Pinpoint the cell where the given text exists, returning its [X, Y] midpoint coordinate. 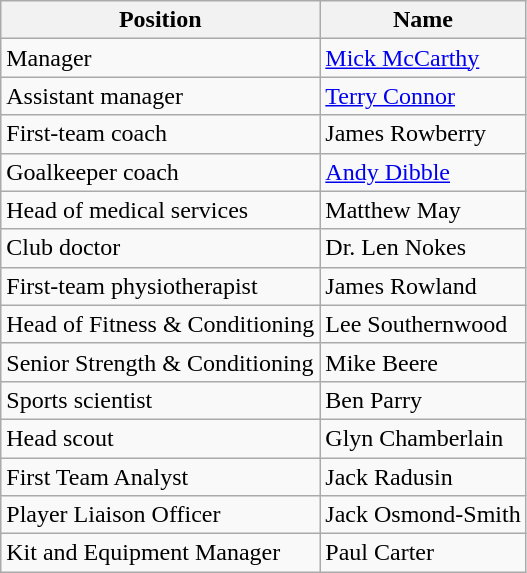
Player Liaison Officer [160, 515]
Kit and Equipment Manager [160, 553]
Dr. Len Nokes [423, 248]
Matthew May [423, 210]
James Rowland [423, 286]
Position [160, 20]
Goalkeeper coach [160, 172]
Head of Fitness & Conditioning [160, 324]
First Team Analyst [160, 477]
Head of medical services [160, 210]
Ben Parry [423, 400]
First-team physiotherapist [160, 286]
Manager [160, 58]
Jack Radusin [423, 477]
Club doctor [160, 248]
First-team coach [160, 134]
Paul Carter [423, 553]
Mick McCarthy [423, 58]
Mike Beere [423, 362]
Lee Southernwood [423, 324]
Sports scientist [160, 400]
Jack Osmond-Smith [423, 515]
Senior Strength & Conditioning [160, 362]
Andy Dibble [423, 172]
Name [423, 20]
Assistant manager [160, 96]
Glyn Chamberlain [423, 438]
Head scout [160, 438]
James Rowberry [423, 134]
Terry Connor [423, 96]
